From the cell containing the given text, extract its center point as (X, Y) coordinate. 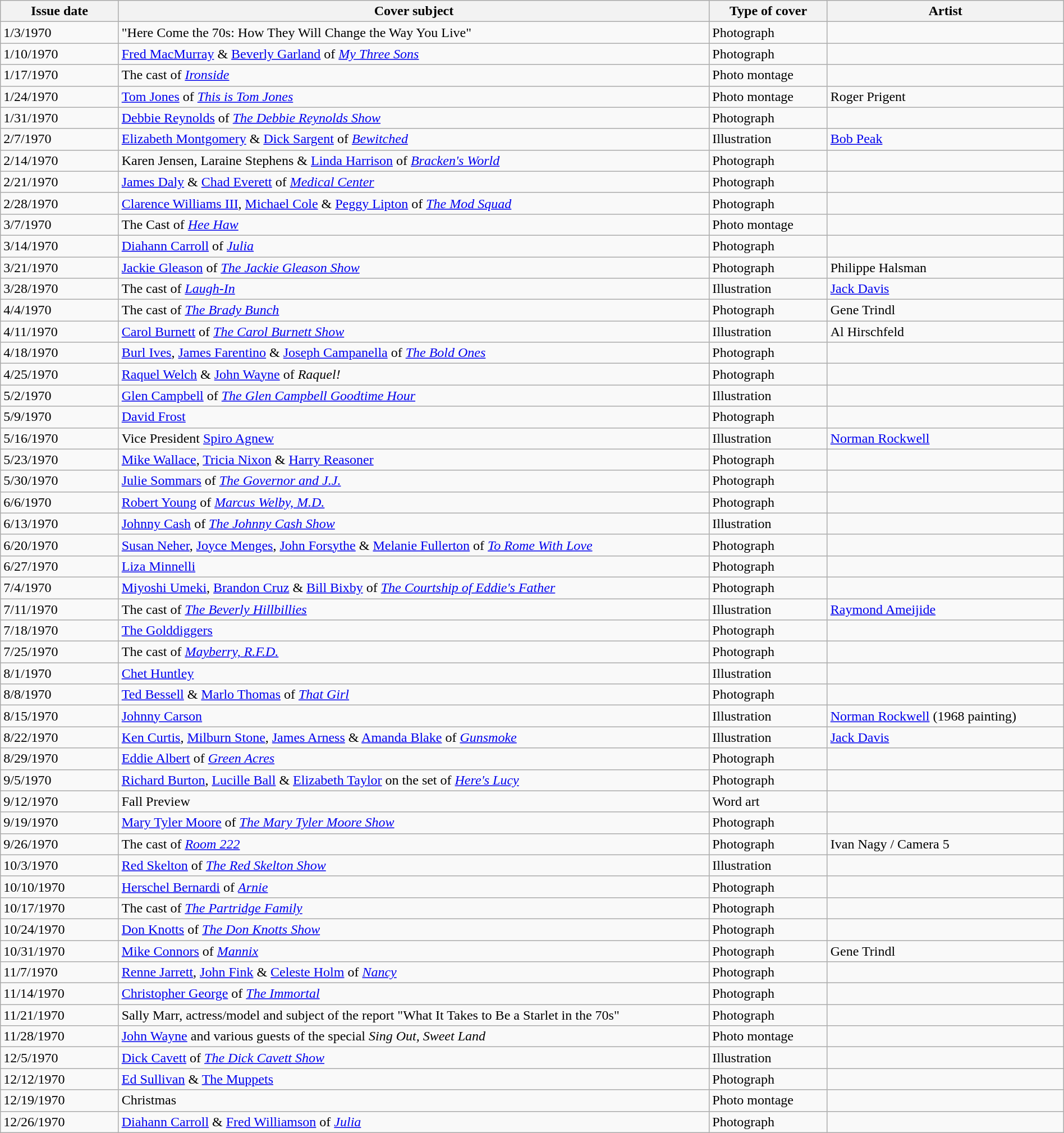
"Here Come the 70s: How They Will Change the Way You Live" (414, 33)
Christopher George of The Immortal (414, 994)
The cast of The Brady Bunch (414, 310)
6/6/1970 (59, 502)
Karen Jensen, Laraine Stephens & Linda Harrison of Bracken's World (414, 160)
Sally Marr, actress/model and subject of the report "What It Takes to Be a Starlet in the 70s" (414, 1015)
Ken Curtis, Milburn Stone, James Arness & Amanda Blake of Gunsmoke (414, 737)
Fall Preview (414, 801)
1/3/1970 (59, 33)
Cover subject (414, 11)
Renne Jarrett, John Fink & Celeste Holm of Nancy (414, 973)
The cast of Room 222 (414, 844)
Fred MacMurray & Beverly Garland of My Three Sons (414, 54)
8/29/1970 (59, 759)
Ivan Nagy / Camera 5 (945, 844)
Roger Prigent (945, 97)
11/21/1970 (59, 1015)
11/28/1970 (59, 1036)
9/19/1970 (59, 823)
Julie Sommars of The Governor and J.J. (414, 481)
Mike Connors of Mannix (414, 951)
8/1/1970 (59, 673)
Artist (945, 11)
Mary Tyler Moore of The Mary Tyler Moore Show (414, 823)
Miyoshi Umeki, Brandon Cruz & Bill Bixby of The Courtship of Eddie's Father (414, 588)
Glen Campbell of The Glen Campbell Goodtime Hour (414, 396)
David Frost (414, 417)
6/13/1970 (59, 524)
9/5/1970 (59, 780)
Raquel Welch & John Wayne of Raquel! (414, 374)
2/7/1970 (59, 139)
4/11/1970 (59, 332)
The cast of The Partridge Family (414, 908)
1/10/1970 (59, 54)
10/3/1970 (59, 865)
7/18/1970 (59, 631)
Elizabeth Montgomery & Dick Sargent of Bewitched (414, 139)
Debbie Reynolds of The Debbie Reynolds Show (414, 118)
3/21/1970 (59, 268)
7/25/1970 (59, 652)
10/31/1970 (59, 951)
3/7/1970 (59, 224)
Norman Rockwell (945, 438)
Johnny Carson (414, 716)
12/12/1970 (59, 1079)
5/2/1970 (59, 396)
10/10/1970 (59, 887)
4/18/1970 (59, 353)
1/17/1970 (59, 75)
Ted Bessell & Marlo Thomas of That Girl (414, 695)
The cast of Laugh-In (414, 289)
Word art (768, 801)
The cast of The Beverly Hillbillies (414, 609)
3/28/1970 (59, 289)
10/17/1970 (59, 908)
3/14/1970 (59, 246)
2/28/1970 (59, 203)
5/16/1970 (59, 438)
5/23/1970 (59, 460)
Issue date (59, 11)
Raymond Ameijide (945, 609)
Mike Wallace, Tricia Nixon & Harry Reasoner (414, 460)
Susan Neher, Joyce Menges, John Forsythe & Melanie Fullerton of To Rome With Love (414, 545)
9/26/1970 (59, 844)
8/15/1970 (59, 716)
7/11/1970 (59, 609)
Eddie Albert of Green Acres (414, 759)
12/26/1970 (59, 1122)
Christmas (414, 1100)
5/9/1970 (59, 417)
Norman Rockwell (1968 painting) (945, 716)
Bob Peak (945, 139)
Al Hirschfeld (945, 332)
James Daly & Chad Everett of Medical Center (414, 182)
Dick Cavett of The Dick Cavett Show (414, 1058)
6/27/1970 (59, 566)
Red Skelton of The Red Skelton Show (414, 865)
2/14/1970 (59, 160)
John Wayne and various guests of the special Sing Out, Sweet Land (414, 1036)
12/5/1970 (59, 1058)
Diahann Carroll & Fred Williamson of Julia (414, 1122)
Johnny Cash of The Johnny Cash Show (414, 524)
10/24/1970 (59, 929)
Type of cover (768, 11)
Philippe Halsman (945, 268)
11/7/1970 (59, 973)
8/22/1970 (59, 737)
9/12/1970 (59, 801)
Diahann Carroll of Julia (414, 246)
The Golddiggers (414, 631)
1/31/1970 (59, 118)
11/14/1970 (59, 994)
1/24/1970 (59, 97)
The cast of Mayberry, R.F.D. (414, 652)
6/20/1970 (59, 545)
Richard Burton, Lucille Ball & Elizabeth Taylor on the set of Here's Lucy (414, 780)
4/4/1970 (59, 310)
8/8/1970 (59, 695)
Clarence Williams III, Michael Cole & Peggy Lipton of The Mod Squad (414, 203)
Ed Sullivan & The Muppets (414, 1079)
Herschel Bernardi of Arnie (414, 887)
Liza Minnelli (414, 566)
7/4/1970 (59, 588)
Carol Burnett of The Carol Burnett Show (414, 332)
5/30/1970 (59, 481)
Jackie Gleason of The Jackie Gleason Show (414, 268)
The cast of Ironside (414, 75)
The Cast of Hee Haw (414, 224)
Robert Young of Marcus Welby, M.D. (414, 502)
2/21/1970 (59, 182)
Chet Huntley (414, 673)
12/19/1970 (59, 1100)
Vice President Spiro Agnew (414, 438)
Tom Jones of This is Tom Jones (414, 97)
Don Knotts of The Don Knotts Show (414, 929)
4/25/1970 (59, 374)
Burl Ives, James Farentino & Joseph Campanella of The Bold Ones (414, 353)
